Return the [X, Y] coordinate for the center point of the cell that contains the specified text.  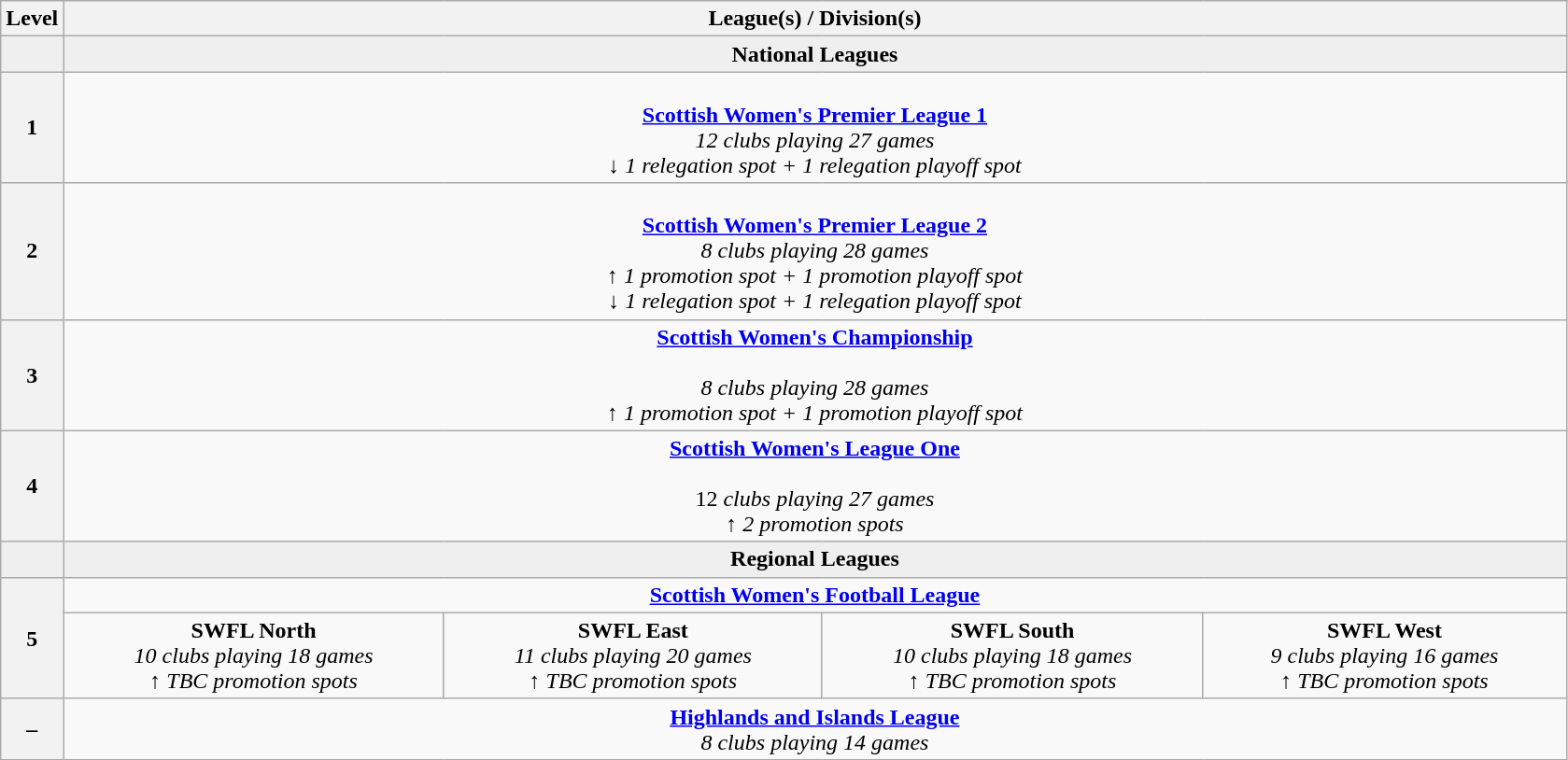
Highlands and Islands League8 clubs playing 14 games [814, 728]
Scottish Women's League One12 clubs playing 27 games ↑ 2 promotion spots [814, 486]
5 [32, 638]
4 [32, 486]
– [32, 728]
3 [32, 375]
League(s) / Division(s) [814, 19]
2 [32, 251]
SWFL East11 clubs playing 20 games ↑ TBC promotion spots [633, 655]
Regional Leagues [814, 559]
Scottish Women's Premier League 1 12 clubs playing 27 games ↓ 1 relegation spot + 1 relegation playoff spot [814, 127]
Scottish Women's Football League [814, 595]
National Leagues [814, 54]
1 [32, 127]
SWFL North10 clubs playing 18 games ↑ TBC promotion spots [254, 655]
SWFL South10 clubs playing 18 games ↑ TBC promotion spots [1012, 655]
Scottish Women's Championship8 clubs playing 28 games ↑ 1 promotion spot + 1 promotion playoff spot [814, 375]
Level [32, 19]
SWFL West9 clubs playing 16 games ↑ TBC promotion spots [1384, 655]
